Locate the cell with the specified text and output its (x, y) center coordinate. 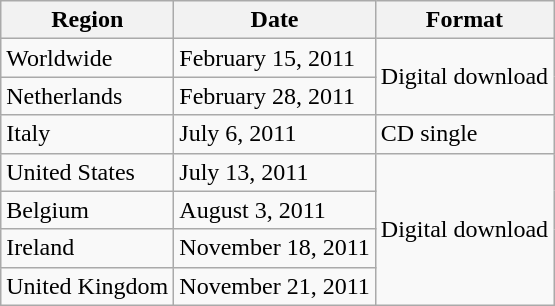
Worldwide (88, 58)
United Kingdom (88, 286)
Belgium (88, 210)
Region (88, 20)
November 21, 2011 (274, 286)
CD single (464, 134)
Italy (88, 134)
August 3, 2011 (274, 210)
Format (464, 20)
United States (88, 172)
November 18, 2011 (274, 248)
February 28, 2011 (274, 96)
July 6, 2011 (274, 134)
Date (274, 20)
Netherlands (88, 96)
Ireland (88, 248)
February 15, 2011 (274, 58)
July 13, 2011 (274, 172)
